Identify which cell holds the provided text, then report its [x, y] central coordinate. 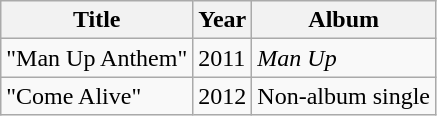
Title [97, 20]
Year [222, 20]
2011 [222, 58]
Album [344, 20]
2012 [222, 96]
"Man Up Anthem" [97, 58]
Man Up [344, 58]
"Come Alive" [97, 96]
Non-album single [344, 96]
